Identify which cell holds the provided text, then report its (X, Y) central coordinate. 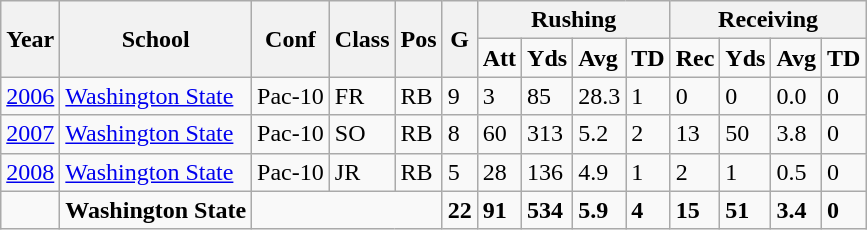
Year (30, 39)
534 (548, 210)
Rushing (574, 20)
3.4 (796, 210)
5 (460, 172)
313 (548, 134)
136 (548, 172)
4.9 (600, 172)
G (460, 39)
51 (746, 210)
3 (499, 96)
9 (460, 96)
Conf (291, 39)
28 (499, 172)
Att (499, 58)
28.3 (600, 96)
Class (362, 39)
13 (695, 134)
15 (695, 210)
5.9 (600, 210)
Rec (695, 58)
2008 (30, 172)
School (156, 39)
8 (460, 134)
0.5 (796, 172)
3.8 (796, 134)
60 (499, 134)
91 (499, 210)
Pos (418, 39)
85 (548, 96)
4 (648, 210)
5.2 (600, 134)
0.0 (796, 96)
JR (362, 172)
22 (460, 210)
SO (362, 134)
FR (362, 96)
2007 (30, 134)
2006 (30, 96)
50 (746, 134)
Receiving (768, 20)
